Scan for the cell matching the given text and deliver its [X, Y] coordinate at center. 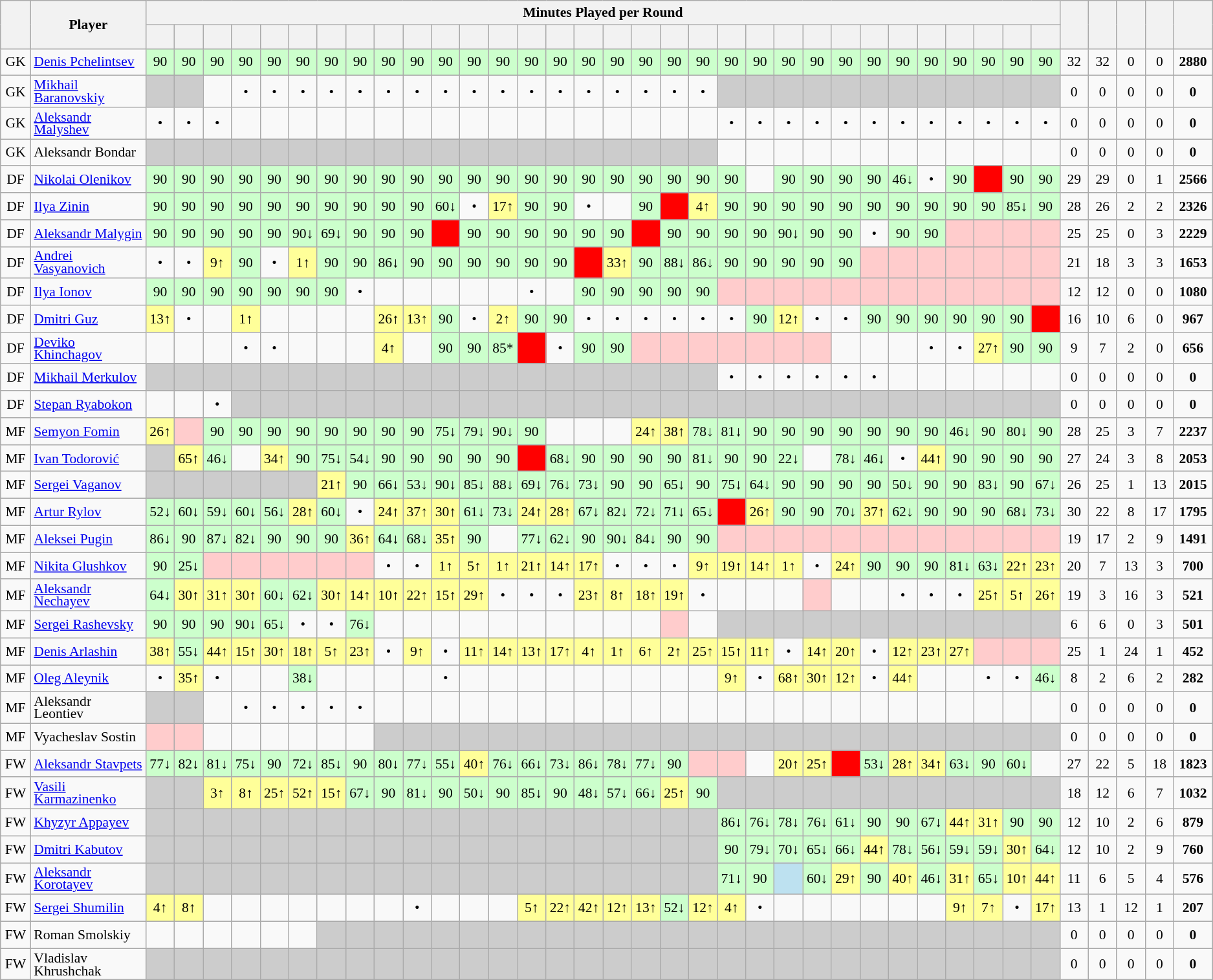
1080 [1193, 292]
2326 [1193, 206]
Mikhail Merkulov [88, 378]
25↓ [189, 566]
Mikhail Baranovskiy [88, 92]
20 [1074, 566]
Denis Pchelintsev [88, 62]
Player [88, 25]
Aleksandr Korotayev [88, 878]
Aleksandr Malyshev [88, 123]
Semyon Fomin [88, 431]
68↑ [789, 679]
Ilya Zinin [88, 206]
656 [1193, 348]
Vladislav Khrushchak [88, 964]
3↑ [217, 793]
2053 [1193, 459]
Oleg Aleynik [88, 679]
879 [1193, 823]
Aleksandr Malygin [88, 234]
30 [1074, 512]
Denis Arlashin [88, 651]
85* [503, 348]
Aleksandr Leontiev [88, 708]
21 [1074, 263]
42↑ [589, 908]
Deviko Khinchagov [88, 348]
521 [1193, 595]
Roman Smolskiy [88, 935]
700 [1193, 566]
Aleksandr Stavpets [88, 764]
48↓ [589, 793]
Artur Rylov [88, 512]
2015 [1193, 485]
1823 [1193, 764]
6↑ [646, 651]
1795 [1193, 512]
Aleksandr Bondar [88, 153]
Nikolai Olenikov [88, 180]
57↓ [617, 793]
Ivan Todorović [88, 459]
Ilya Ionov [88, 292]
65↑ [189, 459]
38↓ [303, 679]
87↓ [217, 539]
52↑ [303, 793]
4 [1159, 878]
576 [1193, 878]
Sergei Rashevsky [88, 625]
Vasili Karmazinenko [88, 793]
Minutes Played per Round [603, 13]
1032 [1193, 793]
1491 [1193, 539]
Sergei Vaganov [88, 485]
11 [1074, 878]
33↑ [617, 263]
1653 [1193, 263]
2880 [1193, 62]
84↓ [646, 539]
967 [1193, 319]
Dmitri Kabutov [88, 849]
2229 [1193, 234]
7↑ [989, 908]
452 [1193, 651]
282 [1193, 679]
Aleksandr Nechayev [88, 595]
Vyacheslav Sostin [88, 737]
36↑ [360, 539]
Aleksei Pugin [88, 539]
Khyzyr Appayev [88, 823]
Dmitri Guz [88, 319]
2566 [1193, 180]
Nikita Glushkov [88, 566]
Sergei Shumilin [88, 908]
760 [1193, 849]
Stepan Ryabokon [88, 404]
Andrei Vasyanovich [88, 263]
54↓ [360, 459]
207 [1193, 908]
22↓ [789, 459]
2237 [1193, 431]
501 [1193, 625]
83↓ [989, 485]
